Provide the [x, y] coordinate of the cell's center where the given text is located.  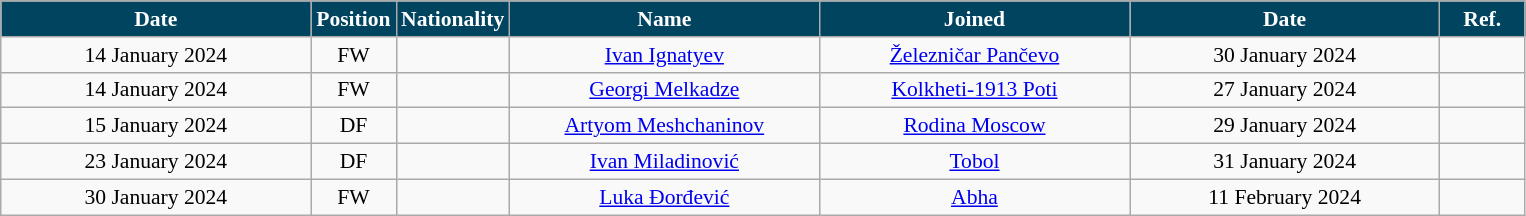
Georgi Melkadze [664, 90]
Abha [974, 197]
11 February 2024 [1285, 197]
31 January 2024 [1285, 162]
Ref. [1482, 19]
Rodina Moscow [974, 126]
23 January 2024 [156, 162]
Position [354, 19]
Tobol [974, 162]
Luka Đorđević [664, 197]
Železničar Pančevo [974, 55]
29 January 2024 [1285, 126]
27 January 2024 [1285, 90]
15 January 2024 [156, 126]
Kolkheti-1913 Poti [974, 90]
Ivan Miladinović [664, 162]
Artyom Meshchaninov [664, 126]
Ivan Ignatyev [664, 55]
Joined [974, 19]
Nationality [452, 19]
Name [664, 19]
